For the text-containing cell, return its midpoint in [x, y] coordinate format. 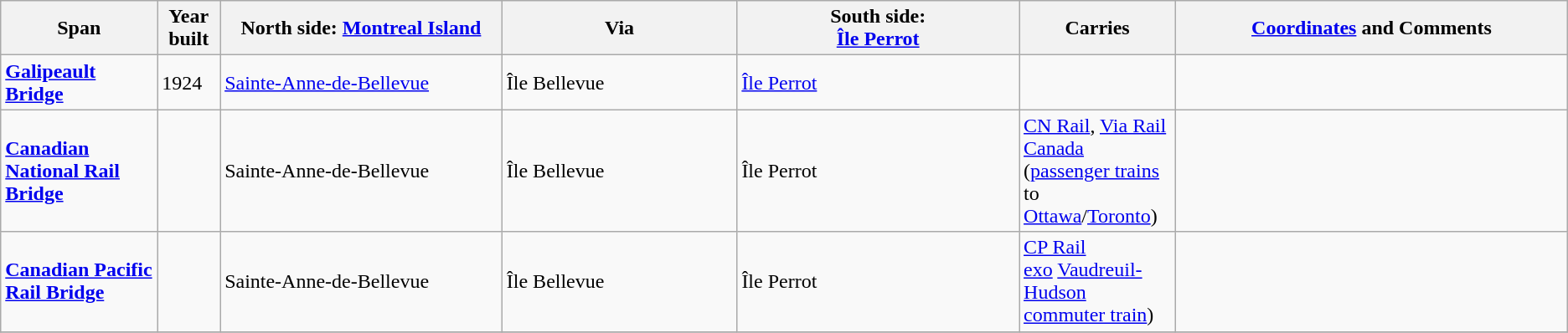
Canadian National Rail Bridge [79, 171]
Coordinates and Comments [1372, 28]
CP Railexo Vaudreuil-Hudson commuter train) [1097, 281]
Via [620, 28]
Carries [1097, 28]
Year built [189, 28]
Galipeault Bridge [79, 82]
Canadian Pacific Rail Bridge [79, 281]
South side:Île Perrot [878, 28]
Span [79, 28]
CN Rail, Via Rail Canada (passenger trains to Ottawa/Toronto) [1097, 171]
1924 [189, 82]
North side: Montreal Island [362, 28]
